Return the (X, Y) coordinate for the center point of the cell that contains the specified text.  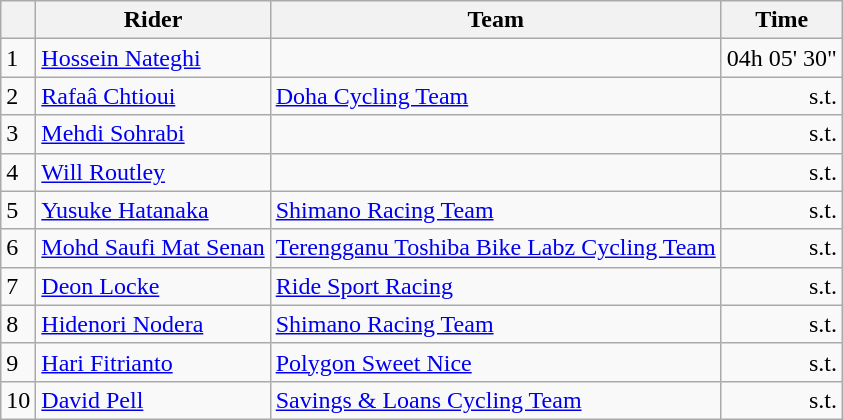
Rider (153, 20)
5 (18, 210)
Polygon Sweet Nice (496, 362)
Terengganu Toshiba Bike Labz Cycling Team (496, 248)
Hidenori Nodera (153, 324)
David Pell (153, 400)
1 (18, 58)
Savings & Loans Cycling Team (496, 400)
Rafaâ Chtioui (153, 96)
2 (18, 96)
10 (18, 400)
4 (18, 172)
Mohd Saufi Mat Senan (153, 248)
8 (18, 324)
Deon Locke (153, 286)
Will Routley (153, 172)
Hari Fitrianto (153, 362)
Time (782, 20)
7 (18, 286)
6 (18, 248)
Team (496, 20)
Yusuke Hatanaka (153, 210)
9 (18, 362)
3 (18, 134)
Doha Cycling Team (496, 96)
Hossein Nateghi (153, 58)
04h 05' 30" (782, 58)
Ride Sport Racing (496, 286)
Mehdi Sohrabi (153, 134)
